Return the (x, y) coordinate for the center point of the cell that contains the specified text.  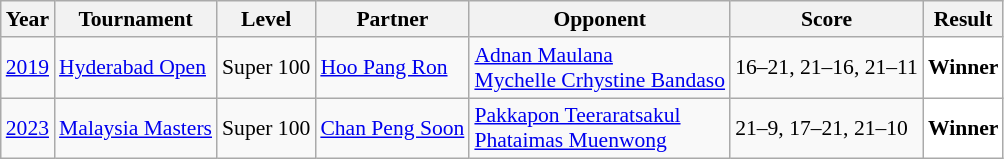
Score (826, 19)
Level (266, 19)
Chan Peng Soon (392, 128)
Hyderabad Open (136, 68)
2019 (28, 68)
16–21, 21–16, 21–11 (826, 68)
Adnan Maulana Mychelle Crhystine Bandaso (600, 68)
Year (28, 19)
21–9, 17–21, 21–10 (826, 128)
Opponent (600, 19)
2023 (28, 128)
Result (964, 19)
Malaysia Masters (136, 128)
Tournament (136, 19)
Pakkapon Teeraratsakul Phataimas Muenwong (600, 128)
Partner (392, 19)
Hoo Pang Ron (392, 68)
